Search for the cell housing the specified text and yield its (X, Y) center coordinate. 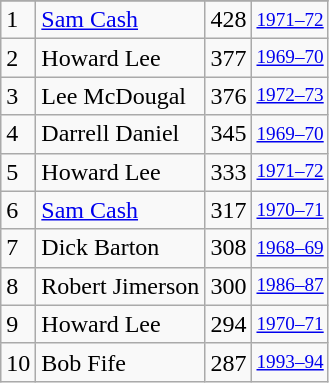
333 (228, 172)
308 (228, 248)
1968–69 (290, 248)
5 (18, 172)
10 (18, 362)
287 (228, 362)
Bob Fife (120, 362)
377 (228, 58)
1 (18, 20)
1972–73 (290, 96)
4 (18, 134)
8 (18, 286)
2 (18, 58)
294 (228, 324)
300 (228, 286)
Lee McDougal (120, 96)
9 (18, 324)
1993–94 (290, 362)
7 (18, 248)
Robert Jimerson (120, 286)
1986–87 (290, 286)
317 (228, 210)
Dick Barton (120, 248)
Darrell Daniel (120, 134)
428 (228, 20)
3 (18, 96)
6 (18, 210)
376 (228, 96)
345 (228, 134)
